From the cell containing the given text, extract its center point as [x, y] coordinate. 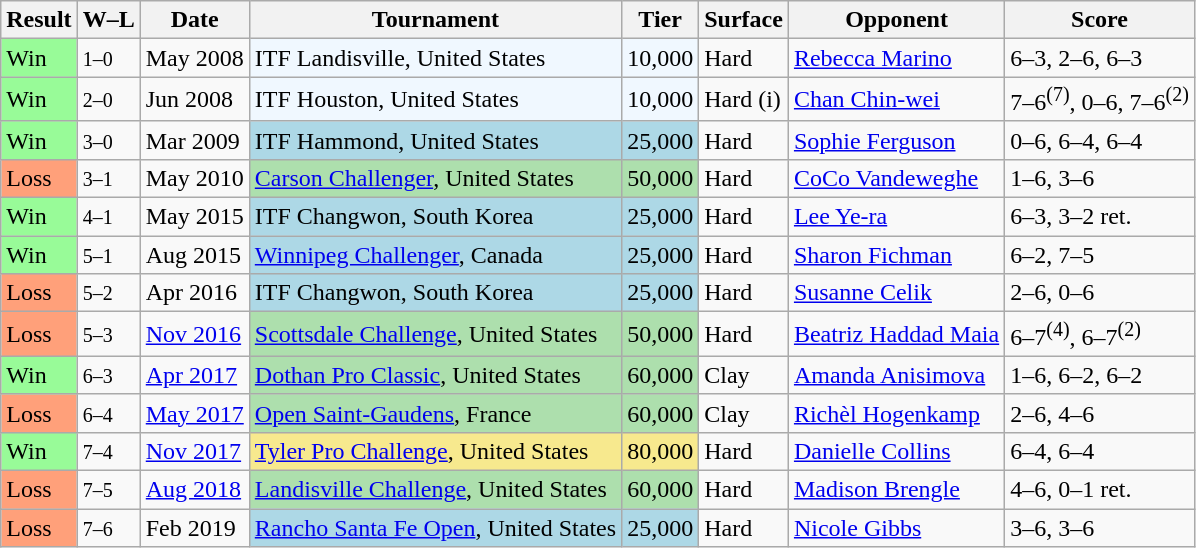
Carson Challenger, United States [435, 178]
6–3, 3–2 ret. [1100, 217]
ITF Houston, United States [435, 100]
Open Saint-Gaudens, France [435, 413]
Scottsdale Challenge, United States [435, 334]
Hard (i) [744, 100]
5–2 [108, 293]
Madison Brengle [896, 489]
Rancho Santa Fe Open, United States [435, 528]
Result [39, 20]
Score [1100, 20]
Winnipeg Challenger, Canada [435, 255]
W–L [108, 20]
7–4 [108, 451]
4–6, 0–1 ret. [1100, 489]
Tournament [435, 20]
Nicole Gibbs [896, 528]
5–3 [108, 334]
Sophie Ferguson [896, 140]
Chan Chin-wei [896, 100]
Aug 2015 [194, 255]
6–4 [108, 413]
7–6(7), 0–6, 7–6(2) [1100, 100]
6–2, 7–5 [1100, 255]
Apr 2017 [194, 375]
Dothan Pro Classic, United States [435, 375]
Landisville Challenge, United States [435, 489]
1–6, 6–2, 6–2 [1100, 375]
May 2017 [194, 413]
Amanda Anisimova [896, 375]
7–6 [108, 528]
2–6, 4–6 [1100, 413]
Lee Ye-ra [896, 217]
Tier [660, 20]
6–4, 6–4 [1100, 451]
May 2008 [194, 58]
Richèl Hogenkamp [896, 413]
Sharon Fichman [896, 255]
Danielle Collins [896, 451]
3–0 [108, 140]
May 2010 [194, 178]
Jun 2008 [194, 100]
Tyler Pro Challenge, United States [435, 451]
3–1 [108, 178]
CoCo Vandeweghe [896, 178]
4–1 [108, 217]
ITF Landisville, United States [435, 58]
Apr 2016 [194, 293]
6–3 [108, 375]
1–0 [108, 58]
Nov 2016 [194, 334]
May 2015 [194, 217]
0–6, 6–4, 6–4 [1100, 140]
Rebecca Marino [896, 58]
Date [194, 20]
Opponent [896, 20]
6–7(4), 6–7(2) [1100, 334]
Aug 2018 [194, 489]
Beatriz Haddad Maia [896, 334]
80,000 [660, 451]
6–3, 2–6, 6–3 [1100, 58]
5–1 [108, 255]
7–5 [108, 489]
1–6, 3–6 [1100, 178]
Surface [744, 20]
Nov 2017 [194, 451]
ITF Hammond, United States [435, 140]
2–0 [108, 100]
Susanne Celik [896, 293]
3–6, 3–6 [1100, 528]
Mar 2009 [194, 140]
2–6, 0–6 [1100, 293]
Feb 2019 [194, 528]
